Identify which cell holds the provided text, then report its (X, Y) central coordinate. 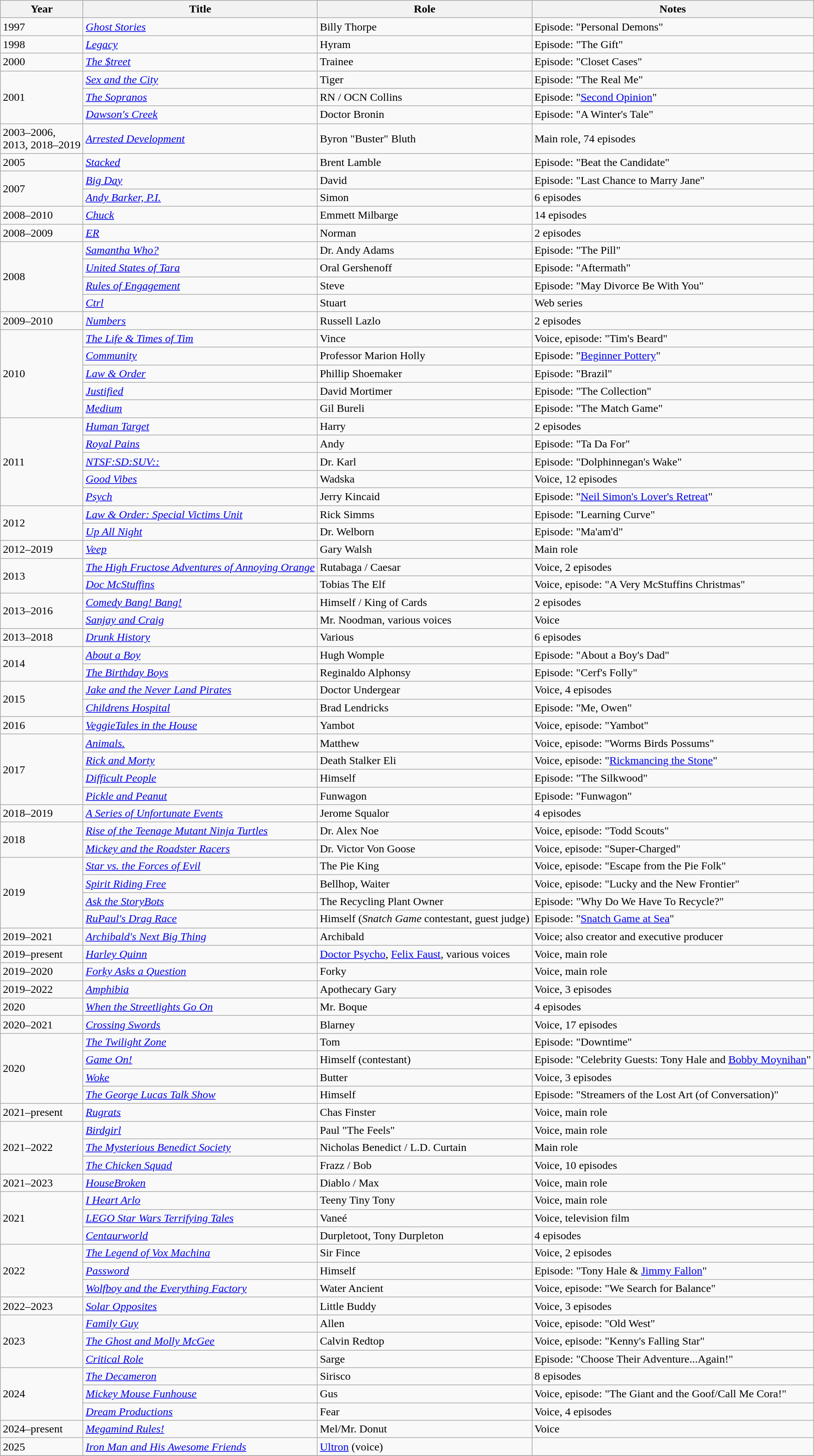
Dr. Welborn (424, 532)
Birdgirl (201, 1130)
Rick Simms (424, 514)
Pickle and Peanut (201, 795)
Jerome Squalor (424, 814)
Bellhop, Waiter (424, 884)
The George Lucas Talk Show (201, 1095)
2013 (42, 576)
Childrens Hospital (201, 708)
Rick and Morty (201, 760)
Doctor Psycho, Felix Faust, various voices (424, 954)
Andy Barker, P.I. (201, 197)
Animals. (201, 743)
Numbers (201, 321)
HouseBroken (201, 1183)
Episode: "Downtime" (673, 1042)
RN / OCN Collins (424, 97)
Apothecary Gary (424, 989)
Voice, episode: "The Giant and the Goof/Call Me Cora!" (673, 1394)
Wolfboy and the Everything Factory (201, 1288)
Byron "Buster" Bluth (424, 139)
Voice, episode: "Kenny's Falling Star" (673, 1341)
Episode: "Snatch Game at Sea" (673, 919)
2018 (42, 840)
Doc McStuffins (201, 585)
2005 (42, 162)
8 episodes (673, 1376)
2008–2010 (42, 215)
Ultron (voice) (424, 1447)
2000 (42, 62)
Samantha Who? (201, 251)
2009–2010 (42, 321)
The Legend of Vox Machina (201, 1253)
Main role, 74 episodes (673, 139)
Vince (424, 338)
Episode: "Streamers of the Lost Art (of Conversation)" (673, 1095)
Difficult People (201, 778)
I Heart Arlo (201, 1200)
The Sopranos (201, 97)
2012–2019 (42, 550)
Doctor Undergear (424, 690)
2025 (42, 1447)
Tiger (424, 80)
Episode: "Neil Simon's Lover's Retreat" (673, 496)
2015 (42, 699)
2016 (42, 725)
Emmett Milbarge (424, 215)
Hugh Womple (424, 655)
Mickey and the Roadster Racers (201, 849)
Episode: "Me, Owen" (673, 708)
Spirit Riding Free (201, 884)
Oral Gershenoff (424, 268)
Gus (424, 1394)
2017 (42, 769)
2001 (42, 97)
2010 (42, 373)
Mr. Boque (424, 1007)
Voice; also creator and executive producer (673, 936)
Himself (contestant) (424, 1059)
Russell Lazlo (424, 321)
1998 (42, 44)
Trainee (424, 62)
The $treet (201, 62)
Episode: "The Gift" (673, 44)
When the Streetlights Go On (201, 1007)
Calvin Redtop (424, 1341)
Episode: "About a Boy's Dad" (673, 655)
2020–2021 (42, 1024)
Tobias The Elf (424, 585)
Rise of the Teenage Mutant Ninja Turtles (201, 831)
Episode: "Funwagon" (673, 795)
2014 (42, 664)
Drunk History (201, 637)
Mickey Mouse Funhouse (201, 1394)
Little Buddy (424, 1306)
Fear (424, 1412)
Hyram (424, 44)
2013–2018 (42, 637)
2007 (42, 189)
Death Stalker Eli (424, 760)
2023 (42, 1341)
Dream Productions (201, 1412)
Dr. Andy Adams (424, 251)
Psych (201, 496)
Notes (673, 9)
Sirisco (424, 1376)
ER (201, 232)
Human Target (201, 426)
Simon (424, 197)
Episode: "The Collection" (673, 391)
Sarge (424, 1358)
Voice, episode: "Old West" (673, 1323)
2019–present (42, 954)
Critical Role (201, 1358)
2021–2023 (42, 1183)
Matthew (424, 743)
Episode: "Personal Demons" (673, 27)
RuPaul's Drag Race (201, 919)
Medium (201, 409)
David Mortimer (424, 391)
The Twilight Zone (201, 1042)
Voice, episode: "Tim's Beard" (673, 338)
Reginaldo Alphonsy (424, 673)
Blarney (424, 1024)
Voice, episode: "Todd Scouts" (673, 831)
The Life & Times of Tim (201, 338)
Stacked (201, 162)
Phillip Shoemaker (424, 373)
The Birthday Boys (201, 673)
Funwagon (424, 795)
About a Boy (201, 655)
Brent Lamble (424, 162)
2019–2020 (42, 972)
2021 (42, 1218)
The Pie King (424, 866)
2003–2006,2013, 2018–2019 (42, 139)
Justified (201, 391)
Voice, 12 episodes (673, 479)
LEGO Star Wars Terrifying Tales (201, 1218)
Himself (Snatch Game contestant, guest judge) (424, 919)
Centaurworld (201, 1236)
2022–2023 (42, 1306)
The Recycling Plant Owner (424, 901)
Woke (201, 1077)
Voice, episode: "Rickmancing the Stone" (673, 760)
Voice, television film (673, 1218)
Password (201, 1271)
2019–2022 (42, 989)
2021–2022 (42, 1148)
Teeny Tiny Tony (424, 1200)
Episode: "Dolphinnegan's Wake" (673, 461)
Durpletoot, Tony Durpleton (424, 1236)
Amphibia (201, 989)
Professor Marion Holly (424, 356)
Mr. Noodman, various voices (424, 620)
Episode: "Learning Curve" (673, 514)
Web series (673, 303)
Gil Bureli (424, 409)
2022 (42, 1271)
Dr. Karl (424, 461)
Comedy Bang! Bang! (201, 602)
Yambot (424, 725)
Jake and the Never Land Pirates (201, 690)
1997 (42, 27)
Rutabaga / Caesar (424, 567)
Nicholas Benedict / L.D. Curtain (424, 1148)
Role (424, 9)
Brad Lendricks (424, 708)
Voice, episode: "We Search for Balance" (673, 1288)
Rules of Engagement (201, 286)
2021–present (42, 1113)
The Mysterious Benedict Society (201, 1148)
Episode: "Ta Da For" (673, 444)
Himself / King of Cards (424, 602)
Arrested Development (201, 139)
Archibald's Next Big Thing (201, 936)
Veep (201, 550)
NTSF:SD:SUV:: (201, 461)
Allen (424, 1323)
Episode: "Aftermath" (673, 268)
2008–2009 (42, 232)
Episode: "Last Chance to Marry Jane" (673, 180)
Episode: "The Silkwood" (673, 778)
United States of Tara (201, 268)
Episode: "Cerf's Folly" (673, 673)
Harley Quinn (201, 954)
VeggieTales in the House (201, 725)
Chas Finster (424, 1113)
Paul "The Feels" (424, 1130)
Archibald (424, 936)
Voice, episode: "Yambot" (673, 725)
Chuck (201, 215)
Forky (424, 972)
Mel/Mr. Donut (424, 1429)
Andy (424, 444)
Billy Thorpe (424, 27)
Community (201, 356)
Ctrl (201, 303)
Water Ancient (424, 1288)
Voice, 10 episodes (673, 1165)
Episode: "Tony Hale & Jimmy Fallon" (673, 1271)
Episode: "Beginner Pottery" (673, 356)
Law & Order (201, 373)
2013–2016 (42, 611)
2019–2021 (42, 936)
Episode: "A Winter's Tale" (673, 115)
Stuart (424, 303)
Sanjay and Craig (201, 620)
Dawson's Creek (201, 115)
Norman (424, 232)
Ask the StoryBots (201, 901)
Episode: "Closet Cases" (673, 62)
The Decameron (201, 1376)
Episode: "The Real Me" (673, 80)
Voice, episode: "Worms Birds Possums" (673, 743)
David (424, 180)
Episode: "Celebrity Guests: Tony Hale and Bobby Moynihan" (673, 1059)
Law & Order: Special Victims Unit (201, 514)
2024 (42, 1394)
2018–2019 (42, 814)
Episode: "Why Do We Have To Recycle?" (673, 901)
Iron Man and His Awesome Friends (201, 1447)
Voice, episode: "Lucky and the New Frontier" (673, 884)
Ghost Stories (201, 27)
Voice, episode: "Super-Charged" (673, 849)
Butter (424, 1077)
Episode: "The Match Game" (673, 409)
Gary Walsh (424, 550)
Episode: "Beat the Candidate" (673, 162)
Dr. Victor Von Goose (424, 849)
Game On! (201, 1059)
Up All Night (201, 532)
2008 (42, 277)
Big Day (201, 180)
Royal Pains (201, 444)
Rugrats (201, 1113)
Forky Asks a Question (201, 972)
2012 (42, 523)
Title (201, 9)
14 episodes (673, 215)
Vaneé (424, 1218)
2011 (42, 461)
Episode: "Ma'am'd" (673, 532)
Voice, episode: "A Very McStuffins Christmas" (673, 585)
Episode: "May Divorce Be With You" (673, 286)
Crossing Swords (201, 1024)
Dr. Alex Noe (424, 831)
The Chicken Squad (201, 1165)
Tom (424, 1042)
Steve (424, 286)
Episode: "Brazil" (673, 373)
Megamind Rules! (201, 1429)
Episode: "Second Opinion" (673, 97)
2019 (42, 893)
Voice, 17 episodes (673, 1024)
Voice, episode: "Escape from the Pie Folk" (673, 866)
Harry (424, 426)
The Ghost and Molly McGee (201, 1341)
Good Vibes (201, 479)
Diablo / Max (424, 1183)
Sex and the City (201, 80)
Episode: "Choose Their Adventure...Again!" (673, 1358)
Legacy (201, 44)
Episode: "The Pill" (673, 251)
Doctor Bronin (424, 115)
Wadska (424, 479)
Sir Fince (424, 1253)
The High Fructose Adventures of Annoying Orange (201, 567)
Year (42, 9)
2024–present (42, 1429)
Frazz / Bob (424, 1165)
Star vs. the Forces of Evil (201, 866)
Solar Opposites (201, 1306)
Jerry Kincaid (424, 496)
A Series of Unfortunate Events (201, 814)
Various (424, 637)
Family Guy (201, 1323)
